From the cell containing the given text, extract its center point as (X, Y) coordinate. 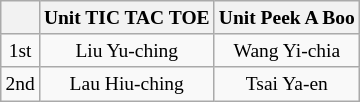
Tsai Ya-en (286, 84)
Unit Peek A Boo (286, 18)
2nd (20, 84)
Unit TIC TAC TOE (126, 18)
Liu Yu-ching (126, 50)
Lau Hiu-ching (126, 84)
Wang Yi-chia (286, 50)
1st (20, 50)
